Pinpoint the cell where the given text exists, returning its [X, Y] midpoint coordinate. 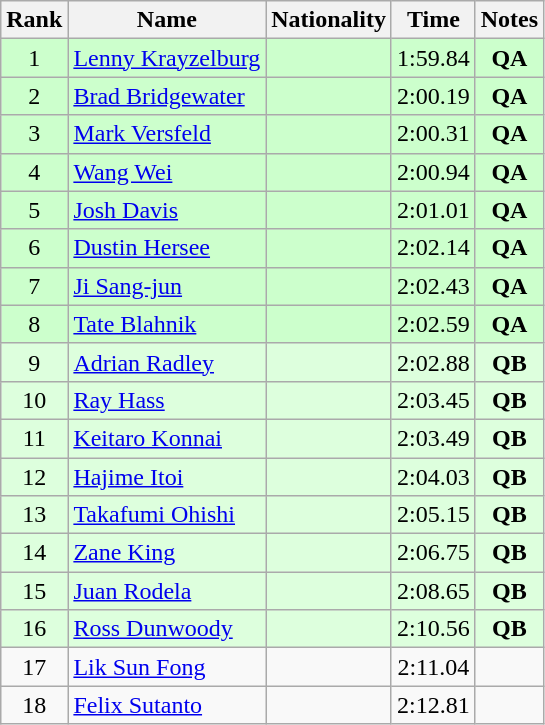
Rank [34, 20]
14 [34, 553]
Wang Wei [167, 172]
15 [34, 591]
Dustin Hersee [167, 248]
13 [34, 515]
9 [34, 362]
Time [433, 20]
2:05.15 [433, 515]
2:11.04 [433, 667]
2:03.49 [433, 438]
2 [34, 96]
18 [34, 705]
Notes [509, 20]
6 [34, 248]
Juan Rodela [167, 591]
17 [34, 667]
1 [34, 58]
2:01.01 [433, 210]
8 [34, 324]
Brad Bridgewater [167, 96]
3 [34, 134]
Keitaro Konnai [167, 438]
Nationality [329, 20]
Lenny Krayzelburg [167, 58]
16 [34, 629]
10 [34, 400]
Mark Versfeld [167, 134]
Takafumi Ohishi [167, 515]
2:00.94 [433, 172]
Josh Davis [167, 210]
Zane King [167, 553]
Ray Hass [167, 400]
Lik Sun Fong [167, 667]
2:02.43 [433, 286]
2:02.88 [433, 362]
11 [34, 438]
5 [34, 210]
2:12.81 [433, 705]
Tate Blahnik [167, 324]
Hajime Itoi [167, 477]
2:06.75 [433, 553]
2:00.19 [433, 96]
2:03.45 [433, 400]
2:04.03 [433, 477]
4 [34, 172]
1:59.84 [433, 58]
Ji Sang-jun [167, 286]
7 [34, 286]
Name [167, 20]
2:00.31 [433, 134]
2:08.65 [433, 591]
Ross Dunwoody [167, 629]
Adrian Radley [167, 362]
Felix Sutanto [167, 705]
2:02.14 [433, 248]
2:10.56 [433, 629]
12 [34, 477]
2:02.59 [433, 324]
